Pinpoint the cell where the given text exists, returning its (X, Y) midpoint coordinate. 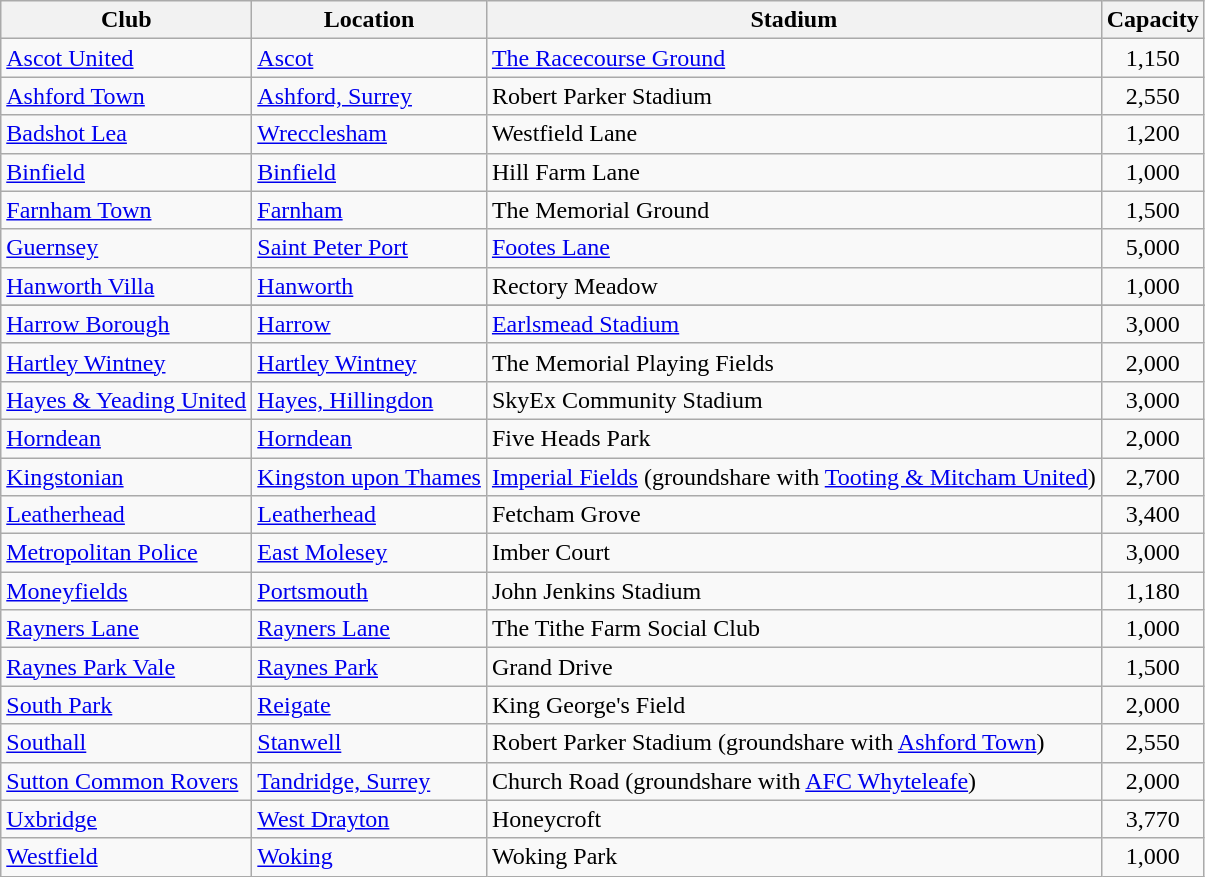
1,180 (1152, 591)
Wrecclesham (370, 134)
Earlsmead Stadium (794, 324)
Kingston upon Thames (370, 477)
1,200 (1152, 134)
Honeycroft (794, 819)
Portsmouth (370, 591)
2,700 (1152, 477)
Fetcham Grove (794, 515)
Club (126, 20)
Ashford Town (126, 96)
Imperial Fields (groundshare with Tooting & Mitcham United) (794, 477)
Woking (370, 857)
Hayes & Yeading United (126, 400)
Harrow Borough (126, 324)
Kingstonian (126, 477)
West Drayton (370, 819)
Robert Parker Stadium (groundshare with Ashford Town) (794, 743)
Badshot Lea (126, 134)
Sutton Common Rovers (126, 781)
Raynes Park Vale (126, 667)
The Racecourse Ground (794, 58)
Metropolitan Police (126, 553)
Farnham Town (126, 210)
Stadium (794, 20)
Capacity (1152, 20)
1,150 (1152, 58)
Robert Parker Stadium (794, 96)
Imber Court (794, 553)
Harrow (370, 324)
Farnham (370, 210)
3,400 (1152, 515)
Hanworth (370, 286)
3,770 (1152, 819)
Five Heads Park (794, 438)
Stanwell (370, 743)
SkyEx Community Stadium (794, 400)
5,000 (1152, 248)
Raynes Park (370, 667)
Southall (126, 743)
Westfield (126, 857)
Woking Park (794, 857)
East Molesey (370, 553)
South Park (126, 705)
Uxbridge (126, 819)
King George's Field (794, 705)
The Tithe Farm Social Club (794, 629)
Church Road (groundshare with AFC Whyteleafe) (794, 781)
Hanworth Villa (126, 286)
Location (370, 20)
Moneyfields (126, 591)
Tandridge, Surrey (370, 781)
Westfield Lane (794, 134)
John Jenkins Stadium (794, 591)
Ascot United (126, 58)
Ashford, Surrey (370, 96)
Footes Lane (794, 248)
Rectory Meadow (794, 286)
Ascot (370, 58)
Saint Peter Port (370, 248)
Hill Farm Lane (794, 172)
The Memorial Playing Fields (794, 362)
Grand Drive (794, 667)
Guernsey (126, 248)
Hayes, Hillingdon (370, 400)
The Memorial Ground (794, 210)
Reigate (370, 705)
